From the cell containing the given text, extract its center point as (X, Y) coordinate. 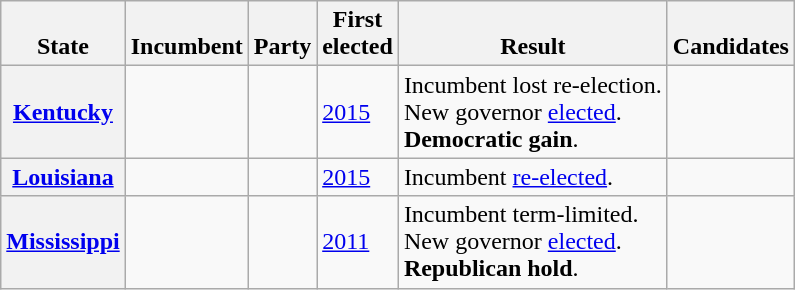
Party (282, 34)
Candidates (730, 34)
Kentucky (63, 112)
Incumbent lost re-election.New governor elected.Democratic gain. (532, 112)
Louisiana (63, 177)
Incumbent (186, 34)
State (63, 34)
Mississippi (63, 242)
Incumbent term-limited.New governor elected.Republican hold. (532, 242)
Firstelected (358, 34)
Incumbent re-elected. (532, 177)
Result (532, 34)
2011 (358, 242)
